Scan for the cell matching the given text and deliver its (X, Y) coordinate at center. 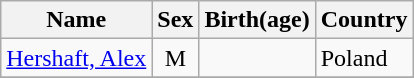
M (176, 58)
Hershaft, Alex (76, 58)
Sex (176, 20)
Name (76, 20)
Birth(age) (257, 20)
Poland (364, 58)
Country (364, 20)
